Return the (X, Y) coordinate for the center point of the cell that contains the specified text.  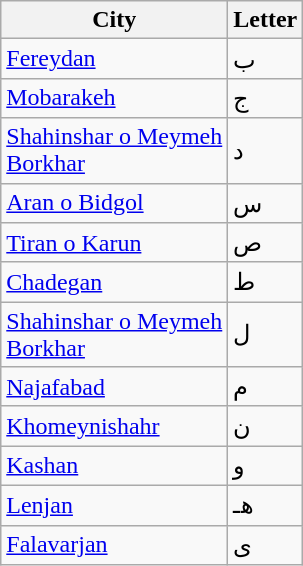
Najafabad (114, 387)
Fereydan (114, 59)
ب (266, 59)
Mobarakeh (114, 98)
ل (266, 334)
ن (266, 426)
و (266, 466)
Falavarjan (114, 545)
Chadegan (114, 282)
ص (266, 243)
ج (266, 98)
Tiran o Karun (114, 243)
Letter (266, 20)
د (266, 150)
Khomeynishahr (114, 426)
City (114, 20)
Aran o Bidgol (114, 203)
ط (266, 282)
Lenjan (114, 505)
هـ (266, 505)
م (266, 387)
س (266, 203)
ی (266, 545)
Kashan (114, 466)
